Scan for the cell matching the given text and deliver its (X, Y) coordinate at center. 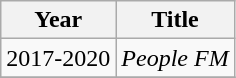
Title (175, 20)
2017-2020 (58, 58)
Year (58, 20)
People FM (175, 58)
